For the text-containing cell, return its midpoint in (X, Y) coordinate format. 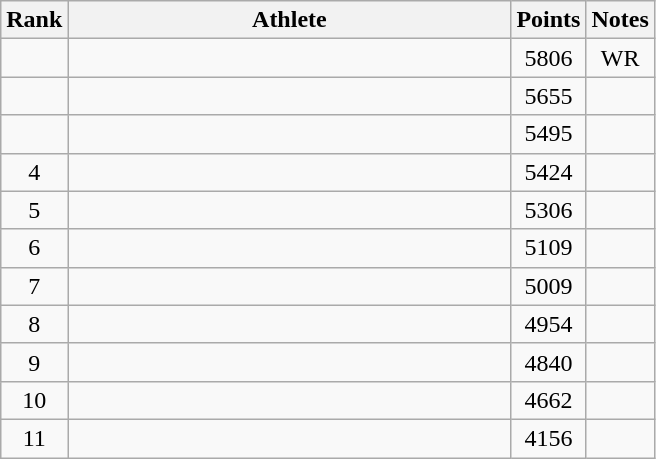
4 (34, 172)
6 (34, 248)
4954 (548, 324)
Athlete (290, 20)
5109 (548, 248)
WR (620, 58)
9 (34, 362)
Points (548, 20)
4662 (548, 400)
Notes (620, 20)
5495 (548, 134)
5 (34, 210)
5806 (548, 58)
5424 (548, 172)
5306 (548, 210)
Rank (34, 20)
4840 (548, 362)
10 (34, 400)
11 (34, 438)
5009 (548, 286)
7 (34, 286)
8 (34, 324)
4156 (548, 438)
5655 (548, 96)
